Extract the [x, y] coordinate from the center of the cell holding the provided text.  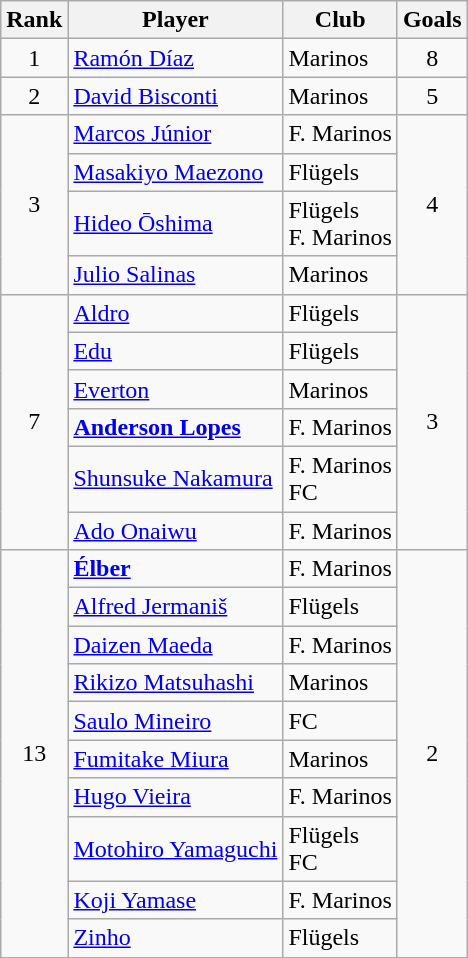
F. MarinosFC [340, 478]
Élber [176, 569]
Julio Salinas [176, 275]
Club [340, 20]
8 [432, 58]
5 [432, 96]
Daizen Maeda [176, 645]
Fumitake Miura [176, 759]
Hugo Vieira [176, 797]
Alfred Jermaniš [176, 607]
Edu [176, 351]
Anderson Lopes [176, 427]
Zinho [176, 938]
FC [340, 721]
Player [176, 20]
David Bisconti [176, 96]
Ado Onaiwu [176, 531]
13 [34, 754]
Goals [432, 20]
Shunsuke Nakamura [176, 478]
4 [432, 204]
Rikizo Matsuhashi [176, 683]
7 [34, 422]
Marcos Júnior [176, 134]
Hideo Ōshima [176, 224]
FlügelsF. Marinos [340, 224]
Masakiyo Maezono [176, 172]
FlügelsFC [340, 848]
Motohiro Yamaguchi [176, 848]
Ramón Díaz [176, 58]
Aldro [176, 313]
Koji Yamase [176, 900]
1 [34, 58]
Rank [34, 20]
Everton [176, 389]
Saulo Mineiro [176, 721]
